Find where the given text appears and provide that cell's center as [X, Y] coordinate. 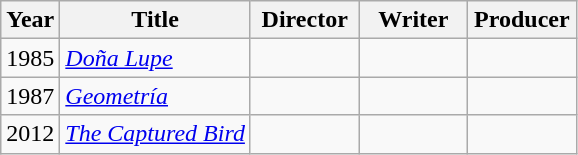
Title [156, 20]
Director [304, 20]
1985 [30, 58]
2012 [30, 134]
Writer [414, 20]
Doña Lupe [156, 58]
1987 [30, 96]
The Captured Bird [156, 134]
Geometría [156, 96]
Year [30, 20]
Producer [522, 20]
